From the cell containing the given text, extract its center point as [X, Y] coordinate. 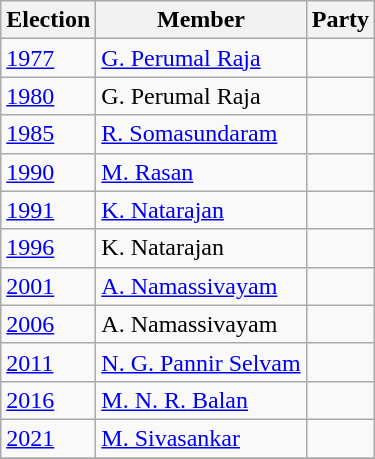
Party [340, 20]
2001 [48, 286]
R. Somasundaram [201, 134]
2021 [48, 438]
1991 [48, 210]
2016 [48, 400]
Election [48, 20]
Member [201, 20]
N. G. Pannir Selvam [201, 362]
1977 [48, 58]
M. Rasan [201, 172]
1990 [48, 172]
M. N. R. Balan [201, 400]
1980 [48, 96]
2006 [48, 324]
1985 [48, 134]
M. Sivasankar [201, 438]
2011 [48, 362]
1996 [48, 248]
